Scan for the cell matching the given text and deliver its (X, Y) coordinate at center. 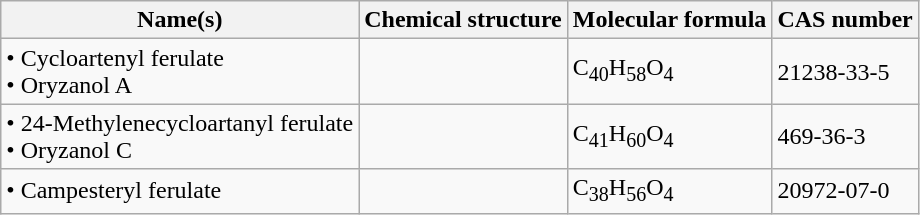
469-36-3 (845, 136)
C40H58O4 (670, 72)
C38H56O4 (670, 191)
Molecular formula (670, 20)
• Cycloartenyl ferulate• Oryzanol A (180, 72)
C41H60O4 (670, 136)
Chemical structure (464, 20)
• Campesteryl ferulate (180, 191)
20972-07-0 (845, 191)
• 24-Methylenecycloartanyl ferulate• Oryzanol C (180, 136)
21238-33-5 (845, 72)
CAS number (845, 20)
Name(s) (180, 20)
